From the cell containing the given text, extract its center point as [X, Y] coordinate. 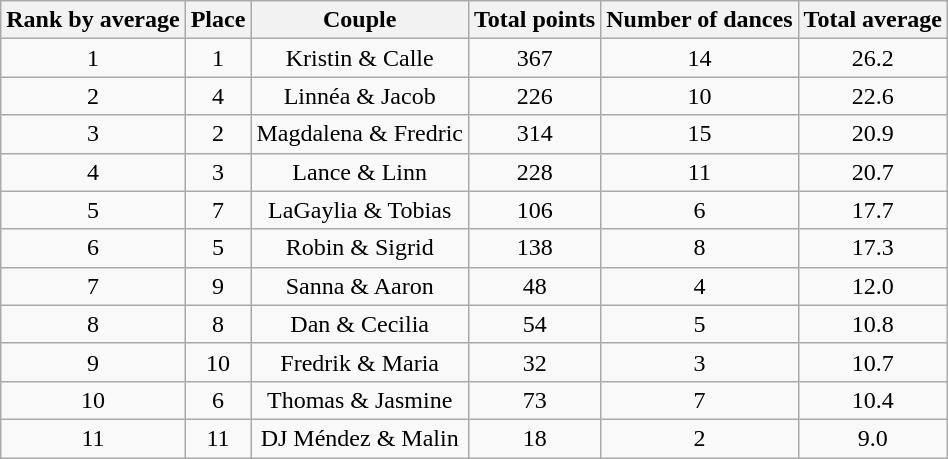
17.7 [872, 210]
Kristin & Calle [360, 58]
367 [535, 58]
26.2 [872, 58]
Total points [535, 20]
DJ Méndez & Malin [360, 438]
138 [535, 248]
48 [535, 286]
14 [700, 58]
226 [535, 96]
106 [535, 210]
LaGaylia & Tobias [360, 210]
Total average [872, 20]
9.0 [872, 438]
Thomas & Jasmine [360, 400]
Sanna & Aaron [360, 286]
Fredrik & Maria [360, 362]
Linnéa & Jacob [360, 96]
Place [218, 20]
10.4 [872, 400]
18 [535, 438]
17.3 [872, 248]
10.7 [872, 362]
10.8 [872, 324]
Lance & Linn [360, 172]
73 [535, 400]
20.7 [872, 172]
54 [535, 324]
Robin & Sigrid [360, 248]
228 [535, 172]
22.6 [872, 96]
314 [535, 134]
Dan & Cecilia [360, 324]
Number of dances [700, 20]
12.0 [872, 286]
Rank by average [93, 20]
Couple [360, 20]
20.9 [872, 134]
15 [700, 134]
Magdalena & Fredric [360, 134]
32 [535, 362]
